For the text-containing cell, return its midpoint in (X, Y) coordinate format. 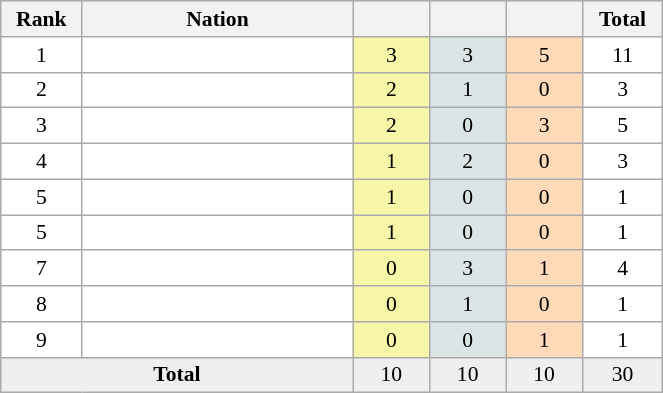
Rank (42, 19)
8 (42, 304)
Nation (218, 19)
30 (622, 375)
9 (42, 340)
11 (622, 55)
7 (42, 269)
